Detect which cell encompasses the target text, then output its [X, Y] center coordinate. 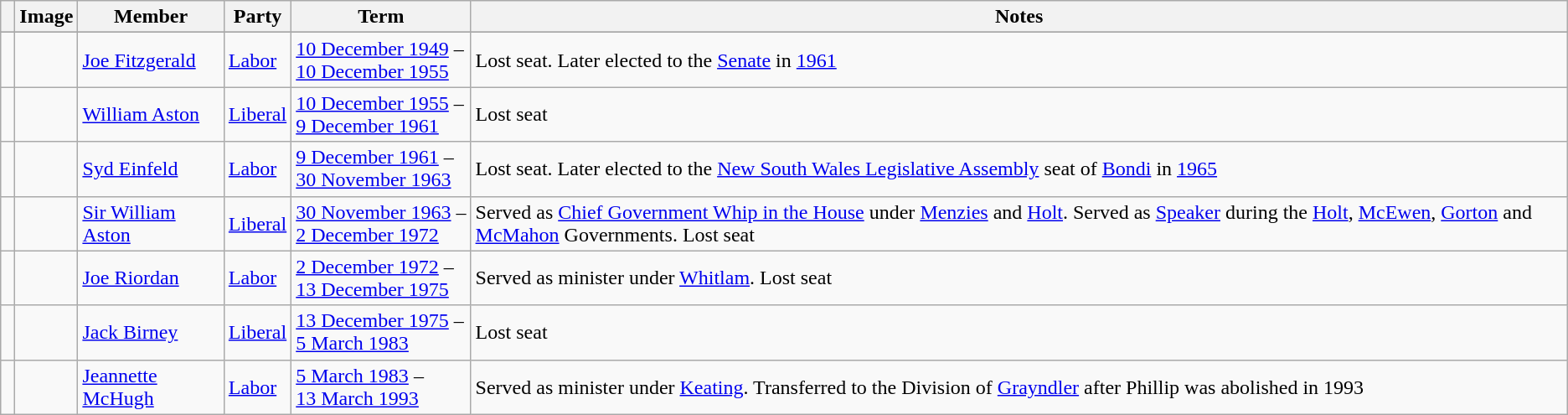
2 December 1972 –13 December 1975 [381, 278]
William Aston [151, 114]
Party [257, 17]
Joe Riordan [151, 278]
Served as minister under Keating. Transferred to the Division of Grayndler after Phillip was abolished in 1993 [1019, 387]
Member [151, 17]
Syd Einfeld [151, 169]
Lost seat. Later elected to the Senate in 1961 [1019, 60]
Joe Fitzgerald [151, 60]
Jeannette McHugh [151, 387]
Lost seat. Later elected to the New South Wales Legislative Assembly seat of Bondi in 1965 [1019, 169]
13 December 1975 –5 March 1983 [381, 332]
10 December 1949 –10 December 1955 [381, 60]
Image [47, 17]
10 December 1955 –9 December 1961 [381, 114]
9 December 1961 –30 November 1963 [381, 169]
30 November 1963 –2 December 1972 [381, 223]
Notes [1019, 17]
Served as minister under Whitlam. Lost seat [1019, 278]
Jack Birney [151, 332]
Sir William Aston [151, 223]
5 March 1983 –13 March 1993 [381, 387]
Term [381, 17]
